From the cell containing the given text, extract its center point as [X, Y] coordinate. 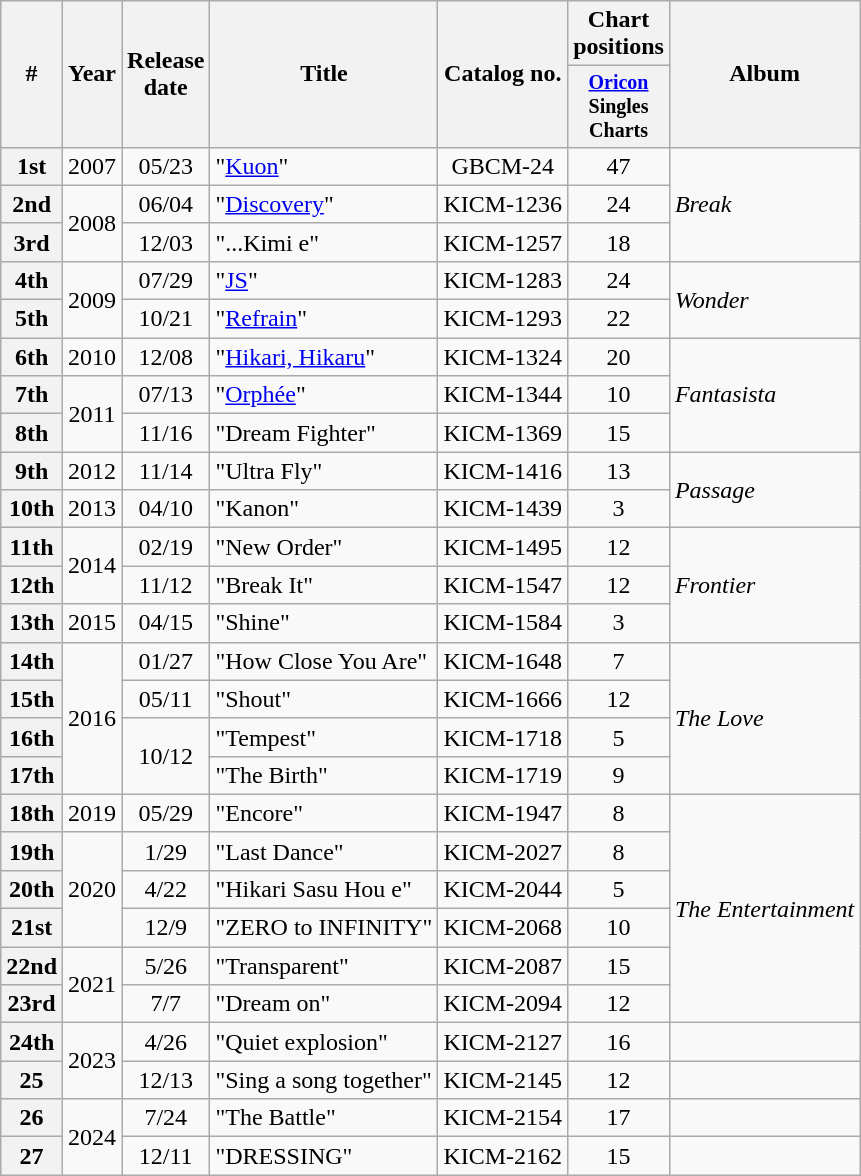
"Shine" [324, 623]
7/24 [166, 1118]
KICM-1369 [503, 433]
22nd [32, 966]
2013 [92, 509]
KICM-1666 [503, 699]
05/11 [166, 699]
4/26 [166, 1042]
15th [32, 699]
12/13 [166, 1080]
KICM-1324 [503, 357]
Chart positions [619, 34]
27 [32, 1156]
"Last Dance" [324, 851]
7 [619, 661]
11th [32, 547]
"How Close You Are" [324, 661]
Wonder [764, 299]
6th [32, 357]
Release date [166, 74]
"Ultra Fly" [324, 471]
"The Battle" [324, 1118]
KICM-1719 [503, 775]
"Break It" [324, 585]
12/08 [166, 357]
2021 [92, 985]
"Refrain" [324, 319]
KICM-1648 [503, 661]
2nd [32, 204]
7/7 [166, 1004]
KICM-1257 [503, 242]
11/14 [166, 471]
07/13 [166, 395]
4th [32, 280]
KICM-1718 [503, 737]
KICM-2154 [503, 1118]
2011 [92, 414]
"Dream Fighter" [324, 433]
2007 [92, 166]
10th [32, 509]
17 [619, 1118]
"Kuon" [324, 166]
KICM-2068 [503, 928]
2014 [92, 566]
12th [32, 585]
KICM-2087 [503, 966]
2016 [92, 718]
05/29 [166, 813]
5th [32, 319]
17th [32, 775]
"Tempest" [324, 737]
19th [32, 851]
Catalog no. [503, 74]
07/29 [166, 280]
1/29 [166, 851]
KICM-2094 [503, 1004]
Oricon Singles Charts [619, 106]
"Dream on" [324, 1004]
2020 [92, 889]
"JS" [324, 280]
2010 [92, 357]
2015 [92, 623]
2023 [92, 1061]
"Sing a song together" [324, 1080]
20 [619, 357]
3rd [32, 242]
KICM-2027 [503, 851]
KICM-1416 [503, 471]
KICM-2145 [503, 1080]
9th [32, 471]
12/03 [166, 242]
GBCM-24 [503, 166]
"ZERO to INFINITY" [324, 928]
2012 [92, 471]
23rd [32, 1004]
16th [32, 737]
18th [32, 813]
"Encore" [324, 813]
2009 [92, 299]
"...Kimi e" [324, 242]
25 [32, 1080]
5/26 [166, 966]
24th [32, 1042]
4/22 [166, 889]
KICM-2127 [503, 1042]
05/23 [166, 166]
KICM-1236 [503, 204]
10/21 [166, 319]
KICM-1584 [503, 623]
"Transparent" [324, 966]
7th [32, 395]
Title [324, 74]
"Kanon" [324, 509]
"DRESSING" [324, 1156]
"Quiet explosion" [324, 1042]
14th [32, 661]
Fantasista [764, 395]
2008 [92, 223]
12/11 [166, 1156]
Passage [764, 490]
Break [764, 204]
13 [619, 471]
20th [32, 889]
"Orphée" [324, 395]
9 [619, 775]
2024 [92, 1137]
KICM-1947 [503, 813]
2019 [92, 813]
KICM-2044 [503, 889]
Album [764, 74]
"Discovery" [324, 204]
12/9 [166, 928]
8th [32, 433]
13th [32, 623]
"The Birth" [324, 775]
KICM-1283 [503, 280]
47 [619, 166]
"New Order" [324, 547]
02/19 [166, 547]
"Hikari, Hikaru" [324, 357]
26 [32, 1118]
01/27 [166, 661]
22 [619, 319]
18 [619, 242]
The Love [764, 718]
The Entertainment [764, 908]
11/16 [166, 433]
06/04 [166, 204]
Frontier [764, 585]
11/12 [166, 585]
KICM-1495 [503, 547]
16 [619, 1042]
10/12 [166, 756]
04/10 [166, 509]
KICM-1344 [503, 395]
"Shout" [324, 699]
KICM-2162 [503, 1156]
Year [92, 74]
KICM-1547 [503, 585]
21st [32, 928]
1st [32, 166]
KICM-1439 [503, 509]
KICM-1293 [503, 319]
"Hikari Sasu Hou e" [324, 889]
# [32, 74]
04/15 [166, 623]
